Search for the cell housing the specified text and yield its (X, Y) center coordinate. 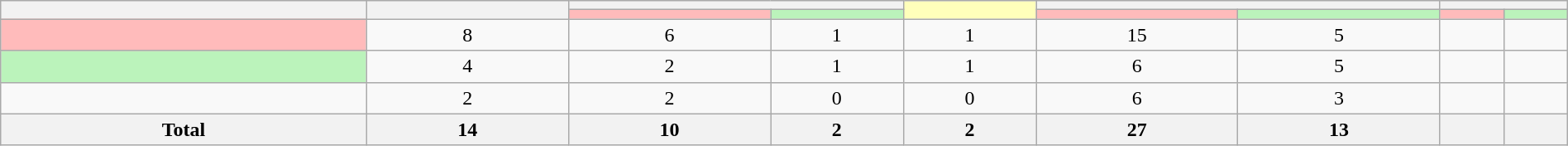
8 (467, 35)
3 (1339, 98)
13 (1339, 129)
10 (669, 129)
Total (184, 129)
15 (1137, 35)
27 (1137, 129)
14 (467, 129)
4 (467, 66)
